Output the (x, y) coordinate of the center of the cell containing the given text.  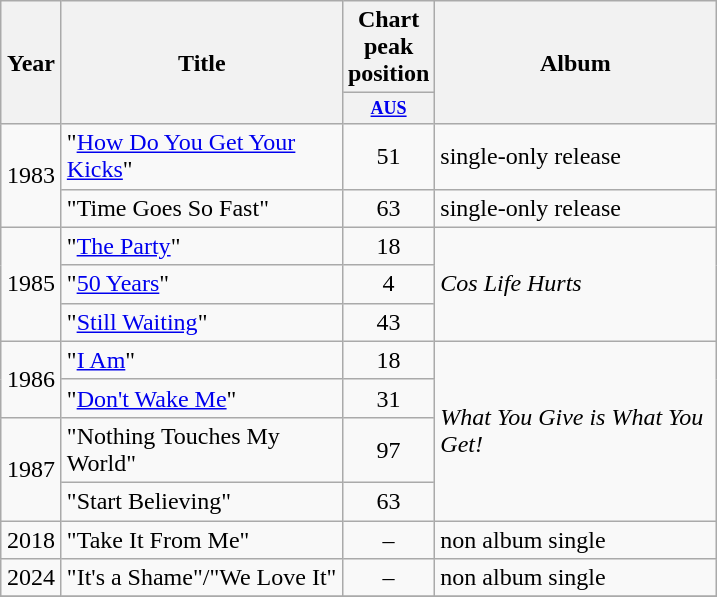
"50 Years" (202, 284)
1983 (32, 176)
Album (576, 62)
Title (202, 62)
Chart peak position (388, 47)
Cos Life Hurts (576, 284)
"I Am" (202, 360)
"Still Waiting" (202, 322)
1986 (32, 379)
"Time Goes So Fast" (202, 208)
43 (388, 322)
Year (32, 62)
"The Party" (202, 246)
97 (388, 450)
1985 (32, 284)
4 (388, 284)
"Start Believing" (202, 501)
"It's a Shame"/"We Love It" (202, 578)
"Nothing Touches My World" (202, 450)
2018 (32, 540)
31 (388, 398)
"How Do You Get Your Kicks" (202, 156)
What You Give is What You Get! (576, 430)
51 (388, 156)
"Take It From Me" (202, 540)
"Don't Wake Me" (202, 398)
2024 (32, 578)
1987 (32, 468)
AUS (388, 108)
